Determine the [x, y] coordinate at the center of the cell enclosing the given text.  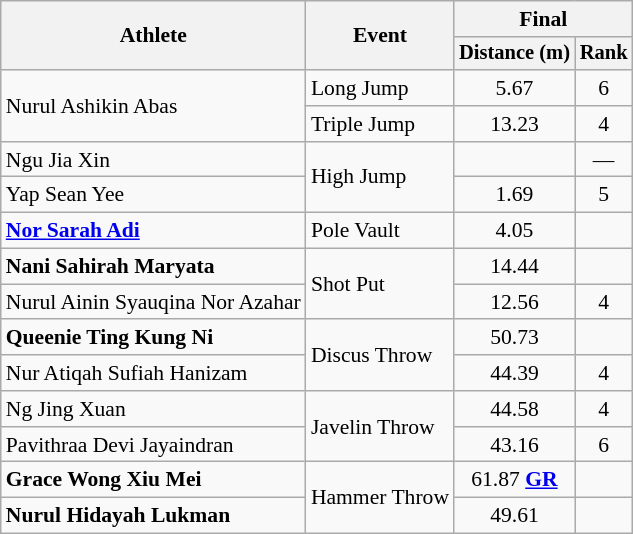
Nurul Hidayah Lukman [154, 516]
Nurul Ainin Syauqina Nor Azahar [154, 302]
Nor Sarah Adi [154, 231]
Long Jump [380, 88]
13.23 [514, 124]
Nur Atiqah Sufiah Hanizam [154, 373]
Pole Vault [380, 231]
1.69 [514, 195]
50.73 [514, 338]
Rank [604, 54]
4.05 [514, 231]
Discus Throw [380, 356]
Grace Wong Xiu Mei [154, 480]
Final [543, 19]
Javelin Throw [380, 426]
Athlete [154, 36]
Ngu Jia Xin [154, 160]
5 [604, 195]
44.58 [514, 409]
Nani Sahirah Maryata [154, 267]
12.56 [514, 302]
Queenie Ting Kung Ni [154, 338]
High Jump [380, 178]
Pavithraa Devi Jayaindran [154, 445]
Triple Jump [380, 124]
5.67 [514, 88]
Distance (m) [514, 54]
Yap Sean Yee [154, 195]
Nurul Ashikin Abas [154, 106]
Hammer Throw [380, 498]
49.61 [514, 516]
Shot Put [380, 284]
44.39 [514, 373]
Event [380, 36]
14.44 [514, 267]
43.16 [514, 445]
— [604, 160]
61.87 GR [514, 480]
Ng Jing Xuan [154, 409]
